For the text-containing cell, return its midpoint in [X, Y] coordinate format. 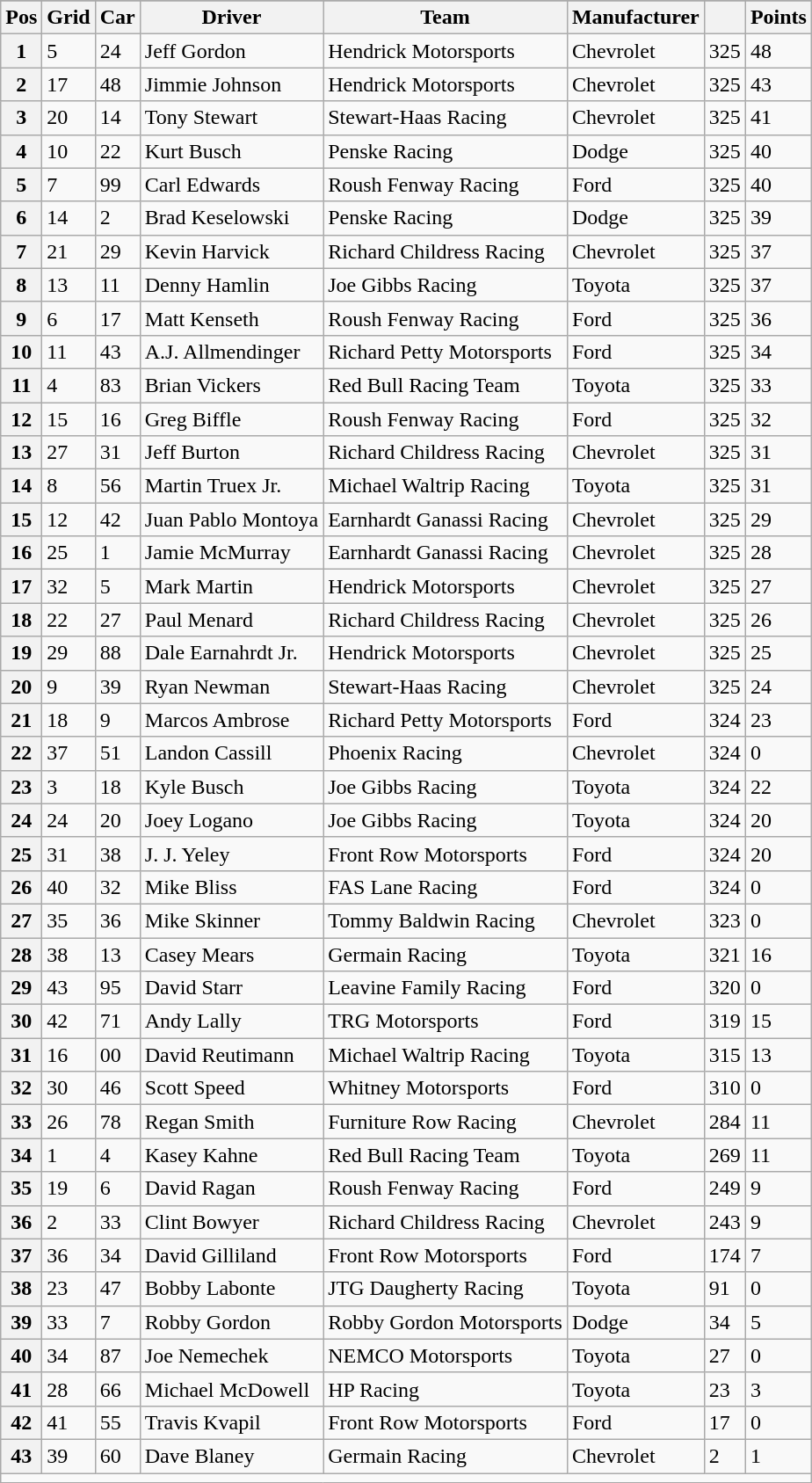
Mark Martin [231, 586]
55 [118, 1422]
315 [724, 1055]
Kyle Busch [231, 787]
Jimmie Johnson [231, 84]
Matt Kenseth [231, 318]
Whitney Motorsports [446, 1088]
HP Racing [446, 1389]
Carl Edwards [231, 185]
David Ragan [231, 1189]
Jamie McMurray [231, 553]
78 [118, 1122]
A.J. Allmendinger [231, 352]
JTG Daugherty Racing [446, 1289]
46 [118, 1088]
60 [118, 1456]
FAS Lane Racing [446, 887]
Robby Gordon Motorsports [446, 1322]
Mike Bliss [231, 887]
Clint Bowyer [231, 1222]
Casey Mears [231, 954]
284 [724, 1122]
310 [724, 1088]
NEMCO Motorsports [446, 1356]
47 [118, 1289]
51 [118, 753]
David Starr [231, 988]
Denny Hamlin [231, 285]
Brad Keselowski [231, 218]
Tony Stewart [231, 118]
Bobby Labonte [231, 1289]
Pos [21, 18]
Phoenix Racing [446, 753]
87 [118, 1356]
Car [118, 18]
66 [118, 1389]
56 [118, 486]
91 [724, 1289]
Paul Menard [231, 620]
Travis Kvapil [231, 1422]
320 [724, 988]
David Reutimann [231, 1055]
TRG Motorsports [446, 1021]
Landon Cassill [231, 753]
Andy Lally [231, 1021]
Martin Truex Jr. [231, 486]
321 [724, 954]
Michael McDowell [231, 1389]
Joe Nemechek [231, 1356]
174 [724, 1255]
249 [724, 1189]
99 [118, 185]
Driver [231, 18]
71 [118, 1021]
Points [779, 18]
Robby Gordon [231, 1322]
319 [724, 1021]
00 [118, 1055]
Regan Smith [231, 1122]
323 [724, 920]
Jeff Gordon [231, 51]
Scott Speed [231, 1088]
Greg Biffle [231, 419]
88 [118, 653]
Mike Skinner [231, 920]
243 [724, 1222]
Leavine Family Racing [446, 988]
Marcos Ambrose [231, 720]
Furniture Row Racing [446, 1122]
David Gilliland [231, 1255]
J. J. Yeley [231, 854]
Dale Earnahrdt Jr. [231, 653]
Grid [69, 18]
95 [118, 988]
Manufacturer [635, 18]
Kurt Busch [231, 151]
Tommy Baldwin Racing [446, 920]
Juan Pablo Montoya [231, 520]
Brian Vickers [231, 385]
Team [446, 18]
Joey Logano [231, 820]
Jeff Burton [231, 453]
Kasey Kahne [231, 1155]
Kevin Harvick [231, 251]
269 [724, 1155]
83 [118, 385]
Dave Blaney [231, 1456]
Ryan Newman [231, 687]
